Extract the (x, y) coordinate from the center of the cell holding the provided text.  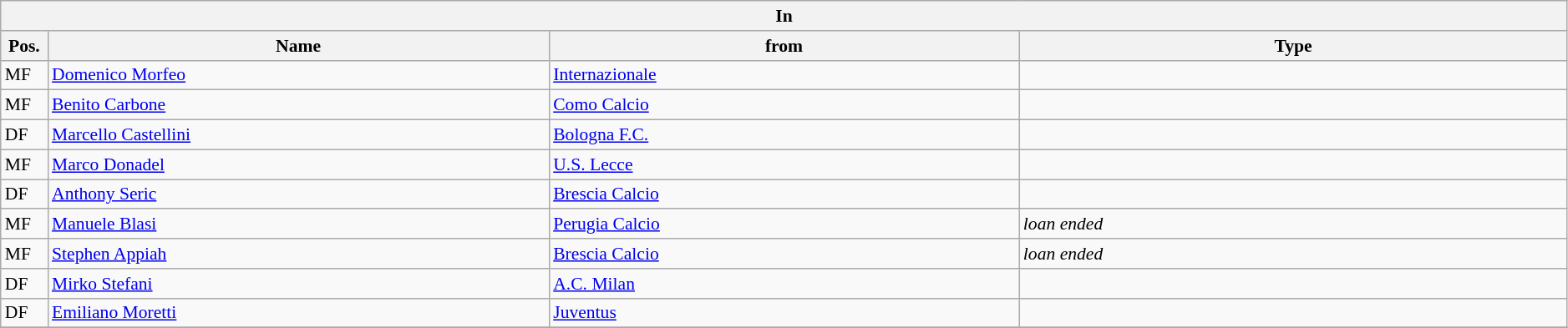
Internazionale (784, 75)
Name (298, 46)
Manuele Blasi (298, 225)
Marcello Castellini (298, 135)
Perugia Calcio (784, 225)
Marco Donadel (298, 164)
from (784, 46)
Type (1293, 46)
Pos. (24, 46)
Mirko Stefani (298, 284)
Domenico Morfeo (298, 75)
U.S. Lecce (784, 164)
Anthony Seric (298, 194)
Bologna F.C. (784, 135)
Benito Carbone (298, 105)
Juventus (784, 313)
Stephen Appiah (298, 254)
In (784, 16)
Como Calcio (784, 105)
Emiliano Moretti (298, 313)
A.C. Milan (784, 284)
